Identify which cell holds the provided text, then report its [x, y] central coordinate. 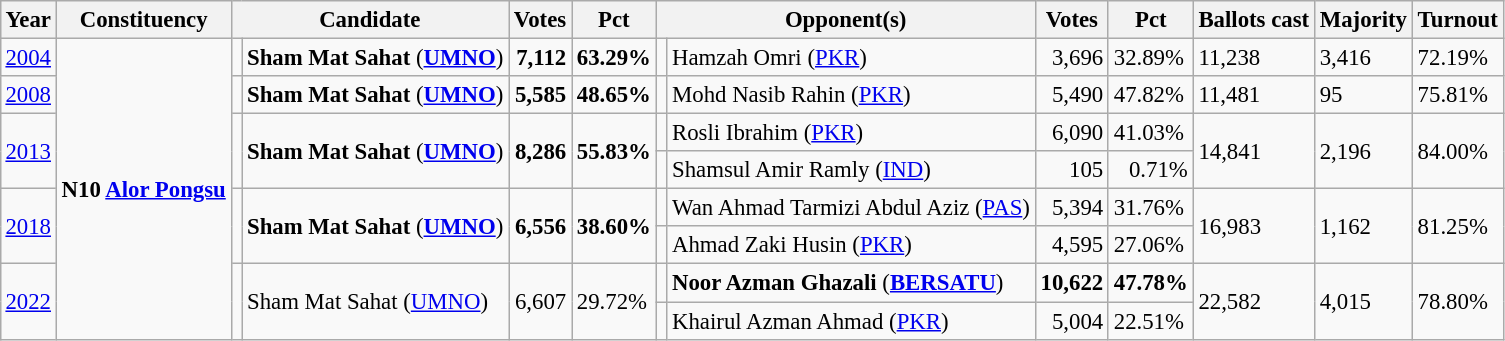
38.60% [614, 226]
N10 Alor Pongsu [144, 188]
27.06% [1150, 245]
22,582 [1254, 302]
Mohd Nasib Rahin (PKR) [851, 95]
7,112 [540, 57]
Wan Ahmad Tarmizi Abdul Aziz (PAS) [851, 208]
81.25% [1458, 226]
4,015 [1363, 302]
2013 [28, 152]
4,595 [1072, 245]
72.19% [1458, 57]
41.03% [1150, 133]
Khairul Azman Ahmad (PKR) [851, 321]
2004 [28, 57]
Hamzah Omri (PKR) [851, 57]
2008 [28, 95]
2,196 [1363, 152]
Rosli Ibrahim (PKR) [851, 133]
84.00% [1458, 152]
Turnout [1458, 20]
5,004 [1072, 321]
8,286 [540, 152]
5,490 [1072, 95]
95 [1363, 95]
Ballots cast [1254, 20]
75.81% [1458, 95]
5,394 [1072, 208]
47.78% [1150, 283]
32.89% [1150, 57]
Noor Azman Ghazali (BERSATU) [851, 283]
29.72% [614, 302]
31.76% [1150, 208]
78.80% [1458, 302]
Majority [1363, 20]
6,607 [540, 302]
3,416 [1363, 57]
48.65% [614, 95]
Year [28, 20]
22.51% [1150, 321]
5,585 [540, 95]
Constituency [144, 20]
47.82% [1150, 95]
55.83% [614, 152]
2022 [28, 302]
Shamsul Amir Ramly (IND) [851, 170]
Candidate [370, 20]
16,983 [1254, 226]
6,556 [540, 226]
11,238 [1254, 57]
63.29% [614, 57]
10,622 [1072, 283]
3,696 [1072, 57]
11,481 [1254, 95]
2018 [28, 226]
6,090 [1072, 133]
Ahmad Zaki Husin (PKR) [851, 245]
1,162 [1363, 226]
14,841 [1254, 152]
0.71% [1150, 170]
105 [1072, 170]
Opponent(s) [846, 20]
